Locate the cell with the specified text and output its [x, y] center coordinate. 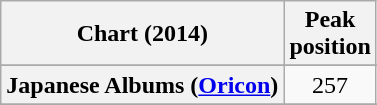
257 [330, 85]
Chart (2014) [142, 34]
Japanese Albums (Oricon) [142, 85]
Peak position [330, 34]
